Identify which cell holds the provided text, then report its [x, y] central coordinate. 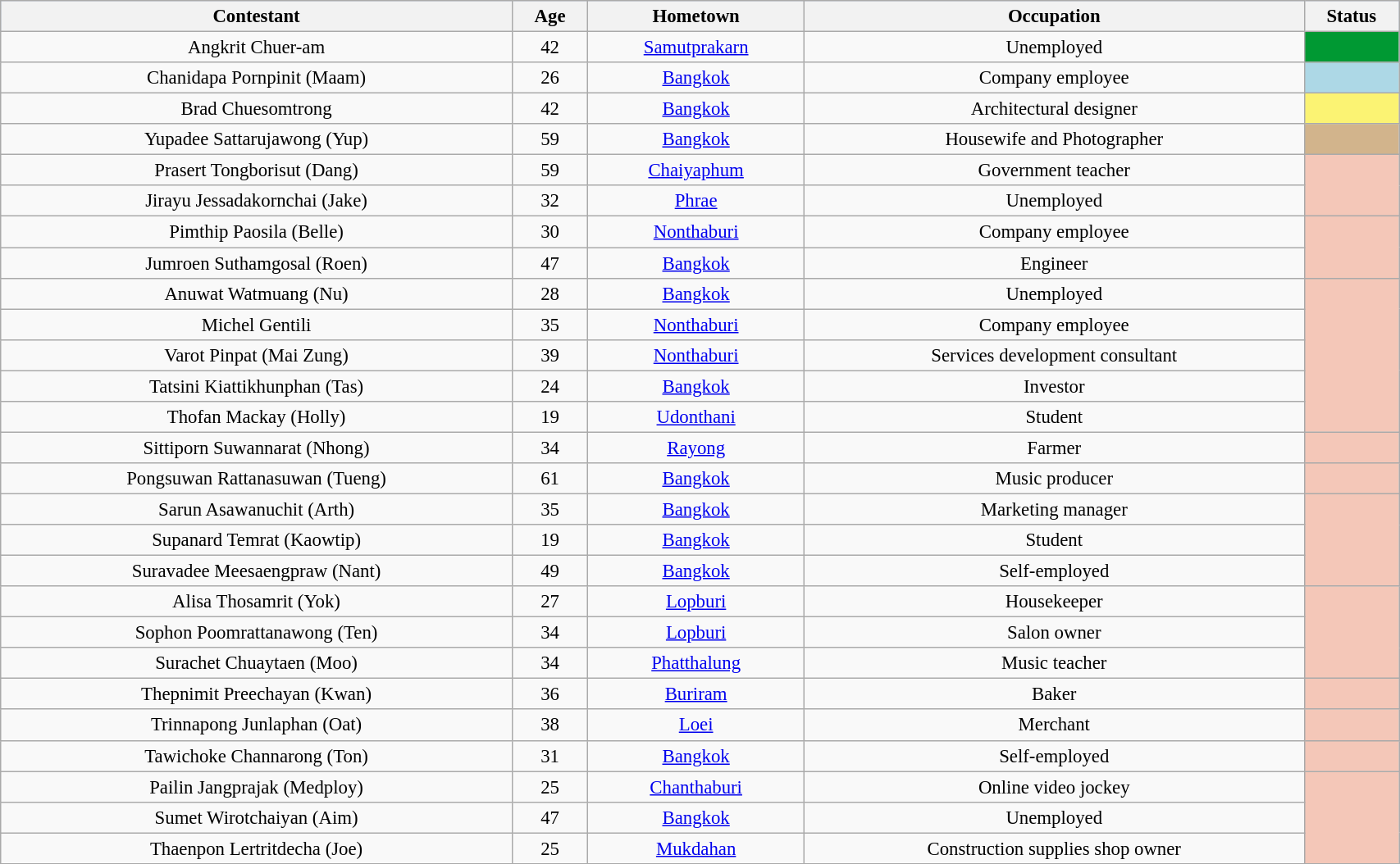
Sarun Asawanuchit (Arth) [257, 509]
Music producer [1054, 479]
Baker [1054, 694]
Jirayu Jessadakornchai (Jake) [257, 201]
27 [550, 602]
Merchant [1054, 725]
61 [550, 479]
Music teacher [1054, 663]
36 [550, 694]
Jumroen Suthamgosal (Roen) [257, 263]
Surachet Chuaytaen (Moo) [257, 663]
Trinnapong Junlaphan (Oat) [257, 725]
30 [550, 232]
Housewife and Photographer [1054, 139]
Tatsini Kiattikhunphan (Tas) [257, 386]
Age [550, 16]
Thofan Mackay (Holly) [257, 417]
Sumet Wirotchaiyan (Aim) [257, 817]
Chaiyaphum [696, 171]
Anuwat Watmuang (Nu) [257, 293]
Pongsuwan Rattanasuwan (Tueng) [257, 479]
Loei [696, 725]
Phatthalung [696, 663]
Government teacher [1054, 171]
Architectural designer [1054, 109]
Thepnimit Preechayan (Kwan) [257, 694]
Salon owner [1054, 633]
Supanard Temrat (Kaowtip) [257, 540]
Marketing manager [1054, 509]
Alisa Thosamrit (Yok) [257, 602]
Mukdahan [696, 848]
Brad Chuesomtrong [257, 109]
26 [550, 78]
Housekeeper [1054, 602]
Contestant [257, 16]
Pimthip Paosila (Belle) [257, 232]
Michel Gentili [257, 325]
Engineer [1054, 263]
Online video jockey [1054, 787]
Angkrit Chuer-am [257, 48]
Construction supplies shop owner [1054, 848]
Suravadee Meesaengpraw (Nant) [257, 571]
Occupation [1054, 16]
31 [550, 756]
Investor [1054, 386]
Hometown [696, 16]
Phrae [696, 201]
Chanthaburi [696, 787]
Udonthani [696, 417]
38 [550, 725]
Thaenpon Lertritdecha (Joe) [257, 848]
Sophon Poomrattanawong (Ten) [257, 633]
49 [550, 571]
Tawichoke Channarong (Ton) [257, 756]
Pailin Jangprajak (Medploy) [257, 787]
Sittiporn Suwannarat (Nhong) [257, 448]
Status [1352, 16]
39 [550, 355]
Prasert Tongborisut (Dang) [257, 171]
Varot Pinpat (Mai Zung) [257, 355]
Yupadee Sattarujawong (Yup) [257, 139]
Services development consultant [1054, 355]
32 [550, 201]
28 [550, 293]
Buriram [696, 694]
24 [550, 386]
Rayong [696, 448]
Samutprakarn [696, 48]
Chanidapa Pornpinit (Maam) [257, 78]
Farmer [1054, 448]
